Scan for the cell matching the given text and deliver its [x, y] coordinate at center. 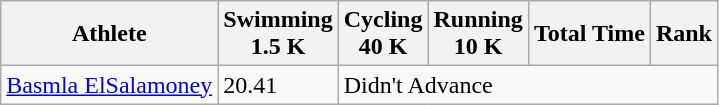
Rank [684, 34]
Basmla ElSalamoney [110, 85]
Running10 K [478, 34]
Didn't Advance [528, 85]
20.41 [278, 85]
Swimming1.5 K [278, 34]
Athlete [110, 34]
Total Time [589, 34]
Cycling40 K [383, 34]
